Identify which cell holds the provided text, then report its [x, y] central coordinate. 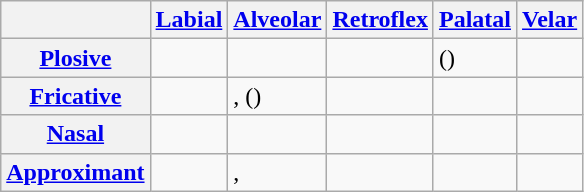
Nasal [76, 134]
Velar [550, 20]
Approximant [76, 172]
Plosive [76, 58]
Labial [189, 20]
, () [278, 96]
Palatal [474, 20]
Alveolar [278, 20]
Retroflex [380, 20]
() [474, 58]
Fricative [76, 96]
, [278, 172]
